Return [X, Y] of the center of cell containing provided text 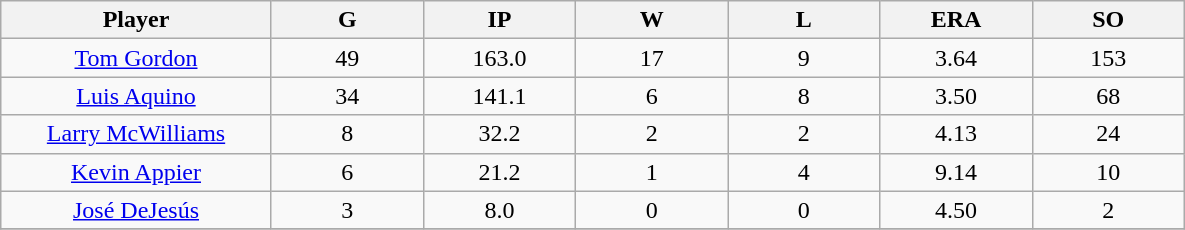
Player [136, 20]
ERA [956, 20]
1 [652, 172]
SO [1108, 20]
3.64 [956, 58]
21.2 [499, 172]
32.2 [499, 134]
IP [499, 20]
Tom Gordon [136, 58]
9.14 [956, 172]
163.0 [499, 58]
141.1 [499, 96]
José DeJesús [136, 210]
10 [1108, 172]
24 [1108, 134]
4.50 [956, 210]
4 [804, 172]
3.50 [956, 96]
Larry McWilliams [136, 134]
L [804, 20]
W [652, 20]
68 [1108, 96]
3 [347, 210]
Luis Aquino [136, 96]
G [347, 20]
Kevin Appier [136, 172]
34 [347, 96]
17 [652, 58]
49 [347, 58]
153 [1108, 58]
4.13 [956, 134]
8.0 [499, 210]
9 [804, 58]
